Capture the cell that displays the provided text and extract its (x, y) central coordinate. 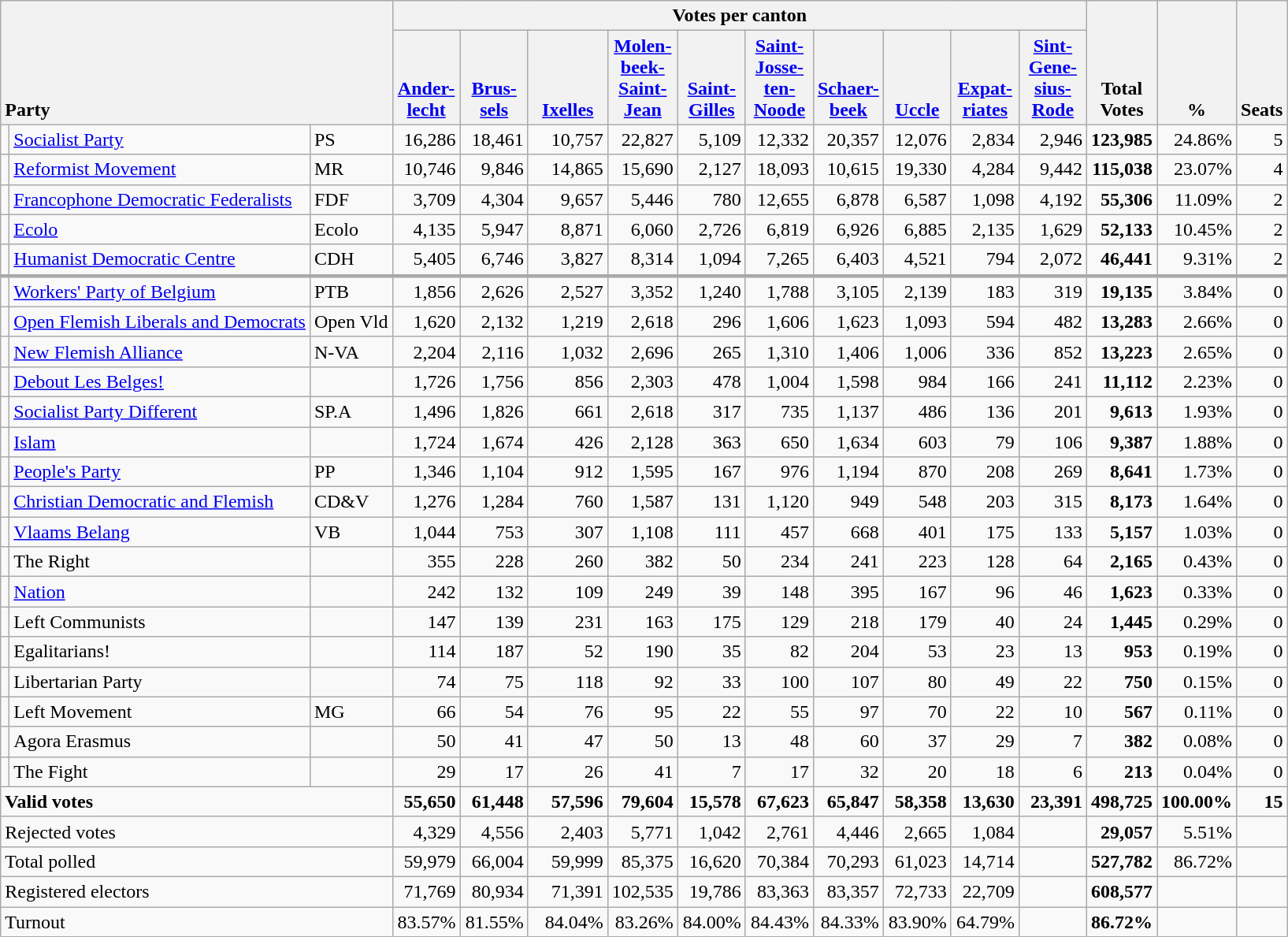
Agora Erasmus (160, 742)
70 (917, 712)
20,357 (848, 139)
76 (567, 712)
4 (1262, 169)
231 (567, 622)
133 (1052, 532)
204 (848, 652)
12,655 (779, 199)
5,405 (426, 260)
PTB (351, 292)
2,665 (917, 831)
132 (494, 592)
23.07% (1197, 169)
Debout Les Belges! (160, 381)
1,724 (426, 442)
213 (1122, 772)
6,746 (494, 260)
107 (848, 682)
15,578 (711, 801)
Seats (1262, 63)
912 (567, 472)
59,979 (426, 861)
3.84% (1197, 292)
3,709 (426, 199)
Saint-Josse-ten-Noode (779, 77)
10,746 (426, 169)
32 (848, 772)
Votes per canton (739, 16)
661 (567, 411)
128 (985, 562)
FDF (351, 199)
1,634 (848, 442)
11,112 (1122, 381)
1,346 (426, 472)
Open Vld (351, 322)
83,357 (848, 891)
55,650 (426, 801)
83,363 (779, 891)
1,094 (711, 260)
35 (711, 652)
Saint-Gilles (711, 77)
Expat- riates (985, 77)
100.00% (1197, 801)
1,042 (711, 831)
16,286 (426, 139)
Party (197, 63)
Molen- beek-Saint-Jean (643, 77)
2,403 (567, 831)
2,127 (711, 169)
2,761 (779, 831)
129 (779, 622)
9,657 (567, 199)
The Right (160, 562)
1.73% (1197, 472)
2,072 (1052, 260)
3,352 (643, 292)
1,240 (711, 292)
0.33% (1197, 592)
92 (643, 682)
0.04% (1197, 772)
6,819 (779, 229)
Humanist Democratic Centre (160, 260)
4,192 (1052, 199)
Total polled (197, 861)
8,314 (643, 260)
735 (779, 411)
114 (426, 652)
47 (567, 742)
55 (779, 712)
9,613 (1122, 411)
2,139 (917, 292)
1,276 (426, 502)
2,946 (1052, 139)
10,757 (567, 139)
1,826 (494, 411)
115,038 (1122, 169)
780 (711, 199)
4,304 (494, 199)
228 (494, 562)
15,690 (643, 169)
59,999 (567, 861)
Socialist Party Different (160, 411)
CDH (351, 260)
139 (494, 622)
55,306 (1122, 199)
650 (779, 442)
40 (985, 622)
80,934 (494, 891)
39 (711, 592)
Uccle (917, 77)
71,769 (426, 891)
11.09% (1197, 199)
187 (494, 652)
2,135 (985, 229)
2,726 (711, 229)
19,330 (917, 169)
249 (643, 592)
Libertarian Party (160, 682)
2,116 (494, 351)
1,856 (426, 292)
118 (567, 682)
307 (567, 532)
2,128 (643, 442)
355 (426, 562)
0.15% (1197, 682)
19,135 (1122, 292)
64 (1052, 562)
395 (848, 592)
83.90% (917, 921)
1,587 (643, 502)
Rejected votes (197, 831)
203 (985, 502)
984 (917, 381)
2,696 (643, 351)
148 (779, 592)
84.43% (779, 921)
2,626 (494, 292)
Turnout (197, 921)
Socialist Party (160, 139)
131 (711, 502)
MG (351, 712)
163 (643, 622)
102,535 (643, 891)
760 (567, 502)
66,004 (494, 861)
603 (917, 442)
1,108 (643, 532)
2,303 (643, 381)
84.33% (848, 921)
4,284 (985, 169)
1,620 (426, 322)
498,725 (1122, 801)
1,496 (426, 411)
223 (917, 562)
Vlaams Belang (160, 532)
VB (351, 532)
111 (711, 532)
2.65% (1197, 351)
18 (985, 772)
753 (494, 532)
0.19% (1197, 652)
14,865 (567, 169)
New Flemish Alliance (160, 351)
10 (1052, 712)
Christian Democratic and Flemish (160, 502)
Left Communists (160, 622)
5,446 (643, 199)
4,329 (426, 831)
26 (567, 772)
0.08% (1197, 742)
MR (351, 169)
Ander- lecht (426, 77)
1,674 (494, 442)
1,194 (848, 472)
60 (848, 742)
72,733 (917, 891)
1,098 (985, 199)
66 (426, 712)
74 (426, 682)
61,023 (917, 861)
482 (1052, 322)
95 (643, 712)
6,403 (848, 260)
0.29% (1197, 622)
7,265 (779, 260)
57,596 (567, 801)
1,726 (426, 381)
260 (567, 562)
976 (779, 472)
3,105 (848, 292)
Egalitarians! (160, 652)
4,446 (848, 831)
20 (917, 772)
22,709 (985, 891)
75 (494, 682)
8,871 (567, 229)
12,076 (917, 139)
Schaer- beek (848, 77)
85,375 (643, 861)
1,093 (917, 322)
794 (985, 260)
48 (779, 742)
Islam (160, 442)
1,006 (917, 351)
52 (567, 652)
33 (711, 682)
269 (1052, 472)
64.79% (985, 921)
CD&V (351, 502)
1,310 (779, 351)
46,441 (1122, 260)
852 (1052, 351)
37 (917, 742)
54 (494, 712)
80 (917, 682)
1,104 (494, 472)
5.51% (1197, 831)
83.57% (426, 921)
6,878 (848, 199)
52,133 (1122, 229)
183 (985, 292)
750 (1122, 682)
3,827 (567, 260)
426 (567, 442)
136 (985, 411)
Brus- sels (494, 77)
265 (711, 351)
79,604 (643, 801)
336 (985, 351)
96 (985, 592)
2.66% (1197, 322)
Workers' Party of Belgium (160, 292)
61,448 (494, 801)
13,630 (985, 801)
58,358 (917, 801)
8,641 (1122, 472)
67,623 (779, 801)
1,788 (779, 292)
14,714 (985, 861)
594 (985, 322)
668 (848, 532)
478 (711, 381)
Valid votes (197, 801)
9,387 (1122, 442)
10,615 (848, 169)
1.64% (1197, 502)
4,521 (917, 260)
13,223 (1122, 351)
1,406 (848, 351)
1,595 (643, 472)
548 (917, 502)
29,057 (1122, 831)
N-VA (351, 351)
6,926 (848, 229)
870 (917, 472)
234 (779, 562)
84.00% (711, 921)
608,577 (1122, 891)
2,204 (426, 351)
319 (1052, 292)
2,132 (494, 322)
109 (567, 592)
% (1197, 63)
6,885 (917, 229)
46 (1052, 592)
5 (1262, 139)
5,947 (494, 229)
The Fight (160, 772)
Total Votes (1122, 63)
1,445 (1122, 622)
82 (779, 652)
1,032 (567, 351)
24.86% (1197, 139)
166 (985, 381)
1,598 (848, 381)
PP (351, 472)
401 (917, 532)
Registered electors (197, 891)
1,606 (779, 322)
4,135 (426, 229)
1,219 (567, 322)
16,620 (711, 861)
5,109 (711, 139)
1,756 (494, 381)
12,332 (779, 139)
5,771 (643, 831)
9,442 (1052, 169)
5,157 (1122, 532)
1,084 (985, 831)
People's Party (160, 472)
6,587 (917, 199)
Nation (160, 592)
0.11% (1197, 712)
PS (351, 139)
567 (1122, 712)
486 (917, 411)
24 (1052, 622)
1,629 (1052, 229)
1.93% (1197, 411)
1.03% (1197, 532)
81.55% (494, 921)
SP.A (351, 411)
49 (985, 682)
Reformist Movement (160, 169)
Ixelles (567, 77)
9,846 (494, 169)
79 (985, 442)
22,827 (643, 139)
4,556 (494, 831)
70,293 (848, 861)
71,391 (567, 891)
83.26% (643, 921)
Open Flemish Liberals and Democrats (160, 322)
856 (567, 381)
23 (985, 652)
70,384 (779, 861)
218 (848, 622)
106 (1052, 442)
317 (711, 411)
Francophone Democratic Federalists (160, 199)
296 (711, 322)
84.04% (567, 921)
97 (848, 712)
1,004 (779, 381)
179 (917, 622)
201 (1052, 411)
65,847 (848, 801)
6 (1052, 772)
13,283 (1122, 322)
18,093 (779, 169)
949 (848, 502)
18,461 (494, 139)
9.31% (1197, 260)
53 (917, 652)
315 (1052, 502)
2,834 (985, 139)
190 (643, 652)
1.88% (1197, 442)
1,284 (494, 502)
10.45% (1197, 229)
2,527 (567, 292)
8,173 (1122, 502)
1,044 (426, 532)
2.23% (1197, 381)
6,060 (643, 229)
19,786 (711, 891)
15 (1262, 801)
208 (985, 472)
147 (426, 622)
1,120 (779, 502)
Sint-Gene- sius-Rode (1052, 77)
1,137 (848, 411)
0.43% (1197, 562)
242 (426, 592)
953 (1122, 652)
527,782 (1122, 861)
23,391 (1052, 801)
2,165 (1122, 562)
457 (779, 532)
123,985 (1122, 139)
100 (779, 682)
Left Movement (160, 712)
363 (711, 442)
